For the text-containing cell, return its midpoint in (X, Y) coordinate format. 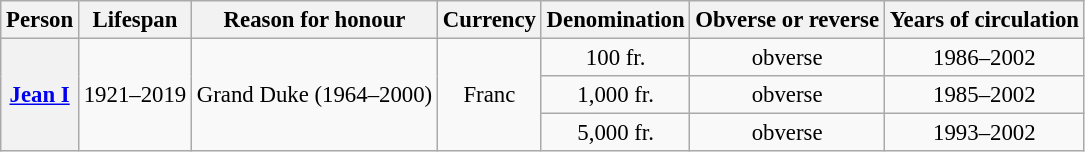
Jean I (40, 96)
Obverse or reverse (787, 20)
Denomination (616, 20)
1985–2002 (984, 95)
Currency (489, 20)
Years of circulation (984, 20)
1986–2002 (984, 58)
Franc (489, 96)
Reason for honour (315, 20)
1993–2002 (984, 133)
Person (40, 20)
Grand Duke (1964–2000) (315, 96)
Lifespan (134, 20)
1921–2019 (134, 96)
100 fr. (616, 58)
1,000 fr. (616, 95)
5,000 fr. (616, 133)
